Scan for the cell matching the given text and deliver its (X, Y) coordinate at center. 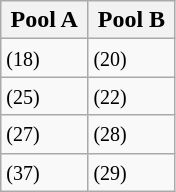
(28) (132, 134)
(25) (44, 96)
Pool A (44, 20)
(27) (44, 134)
(20) (132, 58)
(37) (44, 172)
(29) (132, 172)
(18) (44, 58)
(22) (132, 96)
Pool B (132, 20)
